Determine the (x, y) coordinate at the center of the cell enclosing the given text.  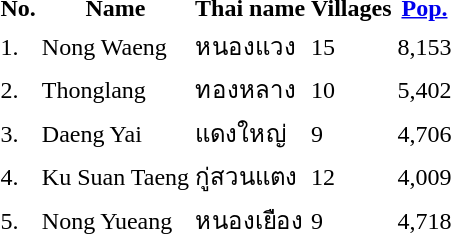
Ku Suan Taeng (115, 176)
ทองหลาง (250, 90)
Thonglang (115, 90)
9 (352, 133)
10 (352, 90)
Daeng Yai (115, 133)
กู่สวนแตง (250, 176)
Nong Waeng (115, 46)
15 (352, 46)
12 (352, 176)
หนองแวง (250, 46)
แดงใหญ่ (250, 133)
